Pinpoint the cell where the given text exists, returning its (x, y) midpoint coordinate. 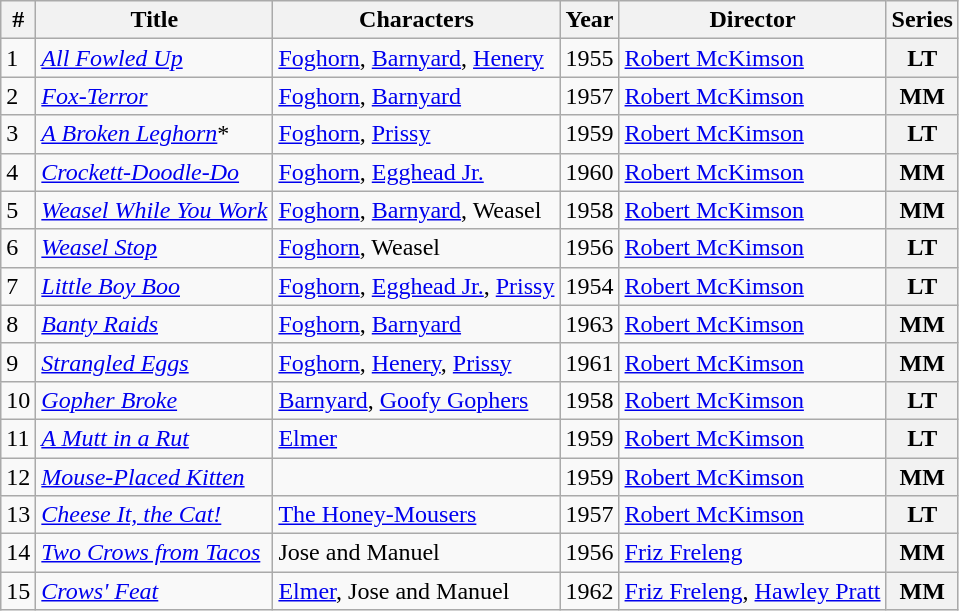
Foghorn, Barnyard, Henery (416, 58)
The Honey-Mousers (416, 515)
1963 (590, 324)
3 (18, 134)
Foghorn, Weasel (416, 248)
Elmer, Jose and Manuel (416, 591)
Crockett-Doodle-Do (154, 172)
5 (18, 210)
Little Boy Boo (154, 286)
Two Crows from Tacos (154, 553)
6 (18, 248)
A Mutt in a Rut (154, 438)
Year (590, 20)
15 (18, 591)
Cheese It, the Cat! (154, 515)
9 (18, 362)
Banty Raids (154, 324)
Mouse-Placed Kitten (154, 477)
Friz Freleng (752, 553)
Foghorn, Egghead Jr. (416, 172)
Fox-Terror (154, 96)
4 (18, 172)
2 (18, 96)
11 (18, 438)
1960 (590, 172)
Friz Freleng, Hawley Pratt (752, 591)
1955 (590, 58)
10 (18, 400)
14 (18, 553)
Jose and Manuel (416, 553)
# (18, 20)
13 (18, 515)
8 (18, 324)
Gopher Broke (154, 400)
All Fowled Up (154, 58)
1961 (590, 362)
Weasel While You Work (154, 210)
Foghorn, Egghead Jr., Prissy (416, 286)
Barnyard, Goofy Gophers (416, 400)
Director (752, 20)
Foghorn, Prissy (416, 134)
Characters (416, 20)
A Broken Leghorn* (154, 134)
12 (18, 477)
Strangled Eggs (154, 362)
1962 (590, 591)
7 (18, 286)
Elmer (416, 438)
Series (922, 20)
1 (18, 58)
Weasel Stop (154, 248)
Title (154, 20)
1954 (590, 286)
Foghorn, Henery, Prissy (416, 362)
Crows' Feat (154, 591)
Foghorn, Barnyard, Weasel (416, 210)
